Determine the (X, Y) coordinate at the center of the cell enclosing the given text.  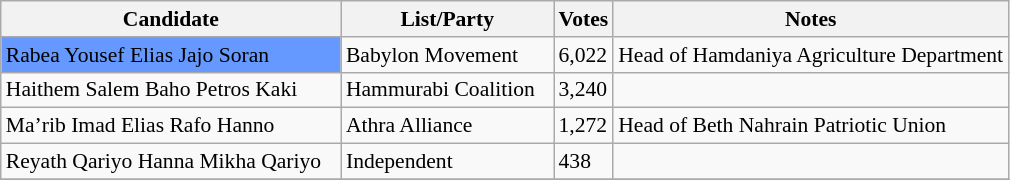
Athra Alliance (448, 126)
6,022 (584, 55)
Ma’rib Imad Elias Rafo Hanno (171, 126)
Rabea Yousef Elias Jajo Soran (171, 55)
Hammurabi Coalition (448, 90)
Head of Beth Nahrain Patriotic Union (810, 126)
Haithem Salem Baho Petros Kaki (171, 90)
Candidate (171, 19)
Head of Hamdaniya Agriculture Department (810, 55)
3,240 (584, 90)
Votes (584, 19)
438 (584, 162)
List/Party (448, 19)
Babylon Movement (448, 55)
Notes (810, 19)
1,272 (584, 126)
Reyath Qariyo Hanna Mikha Qariyo (171, 162)
Independent (448, 162)
